Search for the cell housing the specified text and yield its (X, Y) center coordinate. 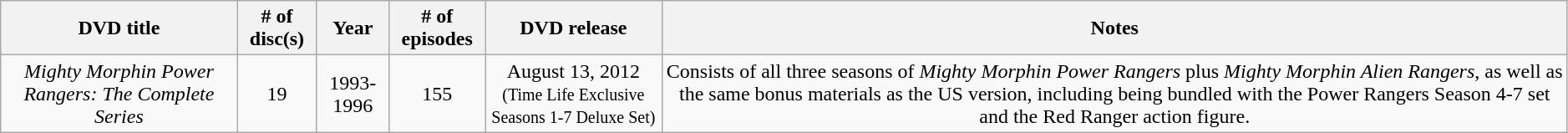
August 13, 2012(Time Life Exclusive Seasons 1-7 Deluxe Set) (574, 94)
DVD title (119, 28)
Notes (1114, 28)
19 (277, 94)
# of episodes (438, 28)
155 (438, 94)
DVD release (574, 28)
# of disc(s) (277, 28)
Mighty Morphin Power Rangers: The Complete Series (119, 94)
1993-1996 (353, 94)
Year (353, 28)
